For the text-containing cell, return its midpoint in (x, y) coordinate format. 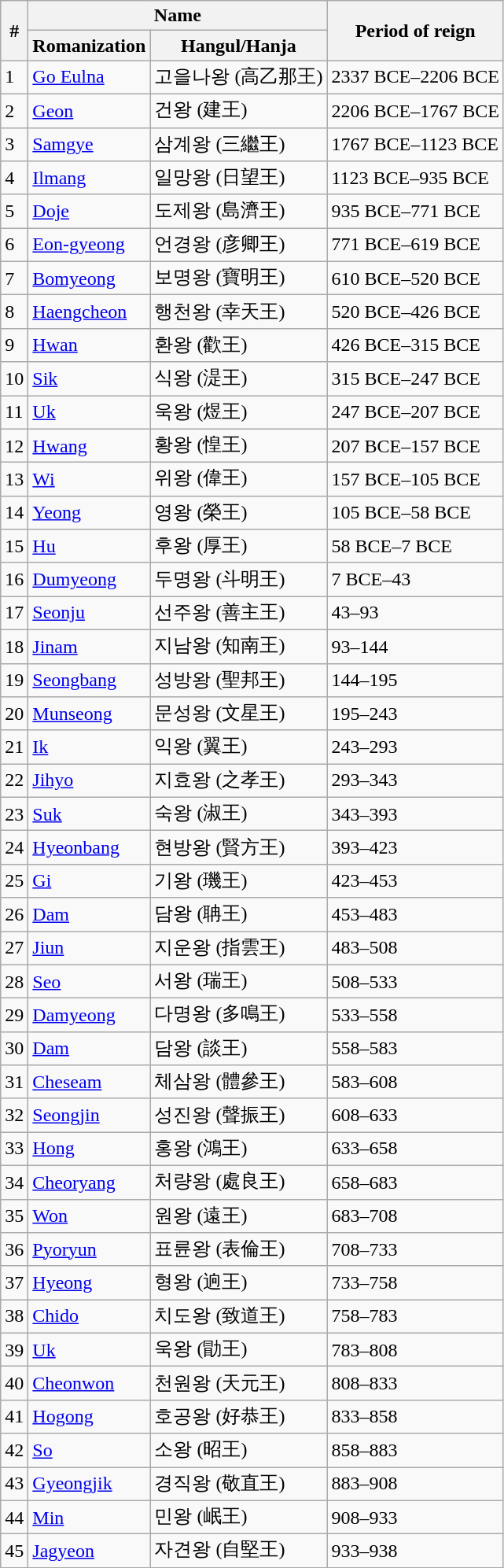
157 BCE–105 BCE (415, 480)
선주왕 (善主王) (239, 614)
12 (14, 445)
원왕 (遠王) (239, 1216)
Go Eulna (90, 77)
현방왕 (賢方王) (239, 848)
위왕 (偉王) (239, 480)
26 (14, 914)
천원왕 (天元王) (239, 1383)
1123 BCE–935 BCE (415, 178)
1 (14, 77)
Munseong (90, 714)
욱왕 (煜王) (239, 412)
758–783 (415, 1317)
7 BCE–43 (415, 579)
Romanization (90, 46)
34 (14, 1182)
# (14, 31)
633–658 (415, 1149)
Ik (90, 747)
20 (14, 714)
소왕 (昭王) (239, 1451)
14 (14, 513)
Suk (90, 814)
민왕 (岷王) (239, 1517)
6 (14, 245)
393–423 (415, 848)
37 (14, 1282)
30 (14, 1048)
문성왕 (文星王) (239, 714)
771 BCE–619 BCE (415, 245)
Doje (90, 211)
1767 BCE–1123 BCE (415, 145)
지남왕 (知南王) (239, 647)
195–243 (415, 714)
21 (14, 747)
933–938 (415, 1551)
708–733 (415, 1249)
683–708 (415, 1216)
883–908 (415, 1484)
40 (14, 1383)
24 (14, 848)
25 (14, 881)
558–583 (415, 1048)
Hwan (90, 345)
44 (14, 1517)
10 (14, 379)
453–483 (415, 914)
9 (14, 345)
426 BCE–315 BCE (415, 345)
Name (178, 16)
36 (14, 1249)
11 (14, 412)
Geon (90, 110)
처량왕 (處良王) (239, 1182)
35 (14, 1216)
658–683 (415, 1182)
보명왕 (寶明王) (239, 279)
삼계왕 (三繼王) (239, 145)
영왕 (榮王) (239, 513)
33 (14, 1149)
207 BCE–157 BCE (415, 445)
Bomyeong (90, 279)
형왕 (逈王) (239, 1282)
Yeong (90, 513)
Hyeonbang (90, 848)
15 (14, 546)
Sik (90, 379)
행천왕 (幸天王) (239, 312)
45 (14, 1551)
호공왕 (好恭王) (239, 1416)
익왕 (翼王) (239, 747)
833–858 (415, 1416)
2206 BCE–1767 BCE (415, 110)
935 BCE–771 BCE (415, 211)
Wi (90, 480)
7 (14, 279)
Jihyo (90, 780)
Cheonwon (90, 1383)
Chido (90, 1317)
Period of reign (415, 31)
황왕 (惶王) (239, 445)
343–393 (415, 814)
32 (14, 1116)
293–343 (415, 780)
27 (14, 949)
533–558 (415, 1015)
3 (14, 145)
583–608 (415, 1083)
Cheoryang (90, 1182)
도제왕 (島濟王) (239, 211)
28 (14, 982)
43–93 (415, 614)
Jiun (90, 949)
16 (14, 579)
610 BCE–520 BCE (415, 279)
608–633 (415, 1116)
Samgye (90, 145)
Hogong (90, 1416)
Hangul/Hanja (239, 46)
Seongjin (90, 1116)
체삼왕 (體參王) (239, 1083)
42 (14, 1451)
기왕 (璣王) (239, 881)
22 (14, 780)
치도왕 (致道王) (239, 1317)
29 (14, 1015)
경직왕 (敬直王) (239, 1484)
Dumyeong (90, 579)
247 BCE–207 BCE (415, 412)
Eon-gyeong (90, 245)
808–833 (415, 1383)
733–758 (415, 1282)
숙왕 (淑王) (239, 814)
환왕 (歡王) (239, 345)
31 (14, 1083)
Jagyeon (90, 1551)
243–293 (415, 747)
지운왕 (指雲王) (239, 949)
38 (14, 1317)
So (90, 1451)
서왕 (瑞王) (239, 982)
315 BCE–247 BCE (415, 379)
Gyeongjik (90, 1484)
58 BCE–7 BCE (415, 546)
언경왕 (彦卿王) (239, 245)
908–933 (415, 1517)
8 (14, 312)
담왕 (談王) (239, 1048)
483–508 (415, 949)
표륜왕 (表倫王) (239, 1249)
Pyoryun (90, 1249)
성진왕 (聲振王) (239, 1116)
93–144 (415, 647)
783–808 (415, 1350)
Min (90, 1517)
Jinam (90, 647)
39 (14, 1350)
Won (90, 1216)
105 BCE–58 BCE (415, 513)
두명왕 (斗明王) (239, 579)
Hong (90, 1149)
Ilmang (90, 178)
Seonju (90, 614)
Gi (90, 881)
건왕 (建王) (239, 110)
Haengcheon (90, 312)
13 (14, 480)
Seo (90, 982)
Seongbang (90, 680)
다명왕 (多鳴王) (239, 1015)
자견왕 (自堅王) (239, 1551)
17 (14, 614)
후왕 (厚王) (239, 546)
144–195 (415, 680)
홍왕 (鴻王) (239, 1149)
고을나왕 (高乙那王) (239, 77)
Hwang (90, 445)
508–533 (415, 982)
Damyeong (90, 1015)
41 (14, 1416)
일망왕 (日望王) (239, 178)
Hu (90, 546)
423–453 (415, 881)
23 (14, 814)
성방왕 (聖邦王) (239, 680)
담왕 (聃王) (239, 914)
858–883 (415, 1451)
5 (14, 211)
2337 BCE–2206 BCE (415, 77)
19 (14, 680)
Cheseam (90, 1083)
43 (14, 1484)
18 (14, 647)
Hyeong (90, 1282)
4 (14, 178)
2 (14, 110)
욱왕 (勖王) (239, 1350)
식왕 (湜王) (239, 379)
지효왕 (之孝王) (239, 780)
520 BCE–426 BCE (415, 312)
